Pinpoint the cell where the given text exists, returning its [x, y] midpoint coordinate. 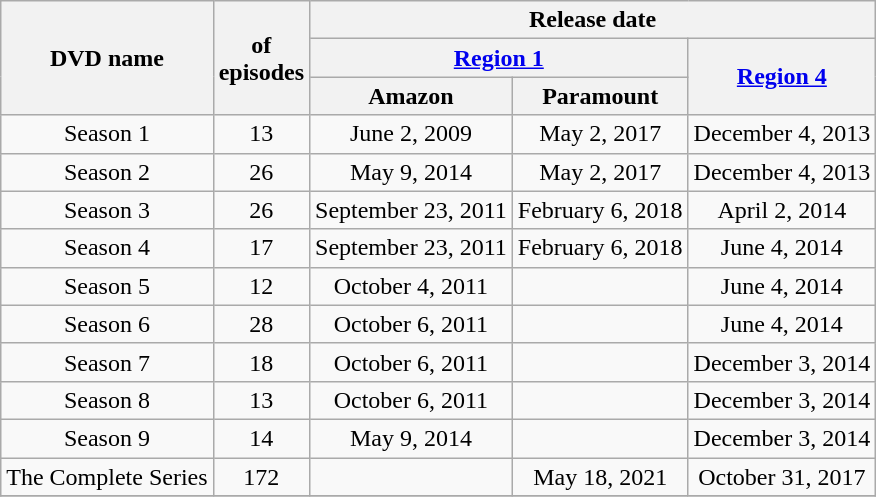
Season 1 [107, 134]
Season 5 [107, 286]
Season 9 [107, 438]
June 2, 2009 [412, 134]
Release date [593, 20]
Season 7 [107, 362]
172 [261, 477]
Season 3 [107, 210]
Region 4 [782, 77]
Paramount [600, 96]
October 4, 2011 [412, 286]
April 2, 2014 [782, 210]
Region 1 [500, 58]
Amazon [412, 96]
Season 2 [107, 172]
28 [261, 324]
Season 8 [107, 400]
Season 4 [107, 248]
18 [261, 362]
May 18, 2021 [600, 477]
14 [261, 438]
Season 6 [107, 324]
October 31, 2017 [782, 477]
12 [261, 286]
17 [261, 248]
ofepisodes [261, 58]
The Complete Series [107, 477]
DVD name [107, 58]
